Locate the cell with the specified text and output its (X, Y) center coordinate. 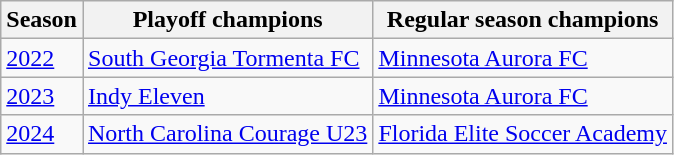
North Carolina Courage U23 (227, 134)
2023 (42, 96)
Indy Eleven (227, 96)
2024 (42, 134)
Playoff champions (227, 20)
South Georgia Tormenta FC (227, 58)
Florida Elite Soccer Academy (523, 134)
Season (42, 20)
Regular season champions (523, 20)
2022 (42, 58)
